Extract the (x, y) coordinate from the center of the cell holding the provided text.  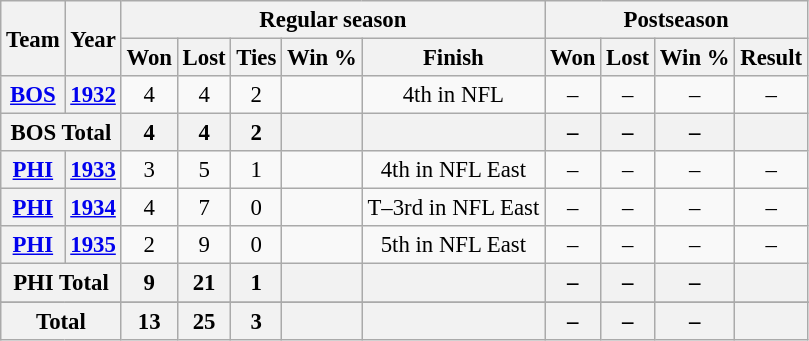
Regular season (332, 20)
1935 (93, 245)
Ties (256, 58)
5th in NFL East (454, 245)
Postseason (676, 20)
25 (204, 321)
21 (204, 283)
T–3rd in NFL East (454, 208)
Result (772, 58)
PHI Total (61, 283)
1934 (93, 208)
1932 (93, 95)
Team (33, 38)
5 (204, 170)
Year (93, 38)
BOS (33, 95)
4th in NFL (454, 95)
BOS Total (61, 133)
13 (149, 321)
4th in NFL East (454, 170)
Total (61, 321)
1933 (93, 170)
Finish (454, 58)
7 (204, 208)
